Locate the cell with the specified text and output its [x, y] center coordinate. 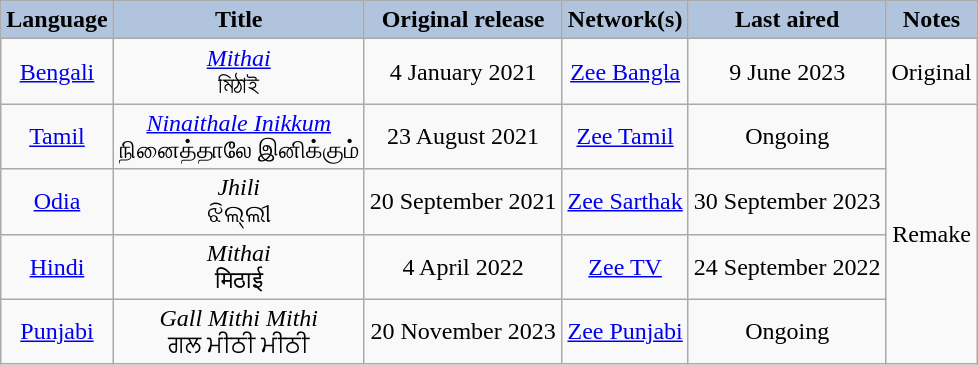
Mithai मिठाई [238, 266]
Zee Tamil [625, 136]
Zee Sarthak [625, 202]
Original [932, 72]
Hindi [57, 266]
Ninaithale Inikkum நினைத்தாலே இனிக்கும் [238, 136]
23 August 2021 [463, 136]
Original release [463, 20]
Language [57, 20]
Mithai মিঠাই [238, 72]
Network(s) [625, 20]
Zee Punjabi [625, 332]
Punjabi [57, 332]
Notes [932, 20]
Jhili ଝିଲ୍ଲୀ [238, 202]
20 September 2021 [463, 202]
4 January 2021 [463, 72]
Odia [57, 202]
Gall Mithi Mithi ਗਲ ਮੀਠੀ ਮੀਠੀ [238, 332]
Last aired [787, 20]
Zee Bangla [625, 72]
24 September 2022 [787, 266]
Zee TV [625, 266]
Title [238, 20]
9 June 2023 [787, 72]
Remake [932, 234]
4 April 2022 [463, 266]
Bengali [57, 72]
20 November 2023 [463, 332]
30 September 2023 [787, 202]
Tamil [57, 136]
